Determine the [x, y] coordinate at the center of the cell enclosing the given text.  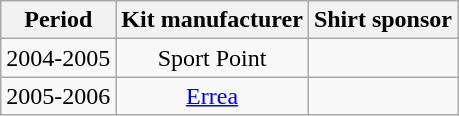
2005-2006 [58, 96]
Kit manufacturer [212, 20]
2004-2005 [58, 58]
Shirt sponsor [382, 20]
Errea [212, 96]
Sport Point [212, 58]
Period [58, 20]
